Find where the given text appears and provide that cell's center as (x, y) coordinate. 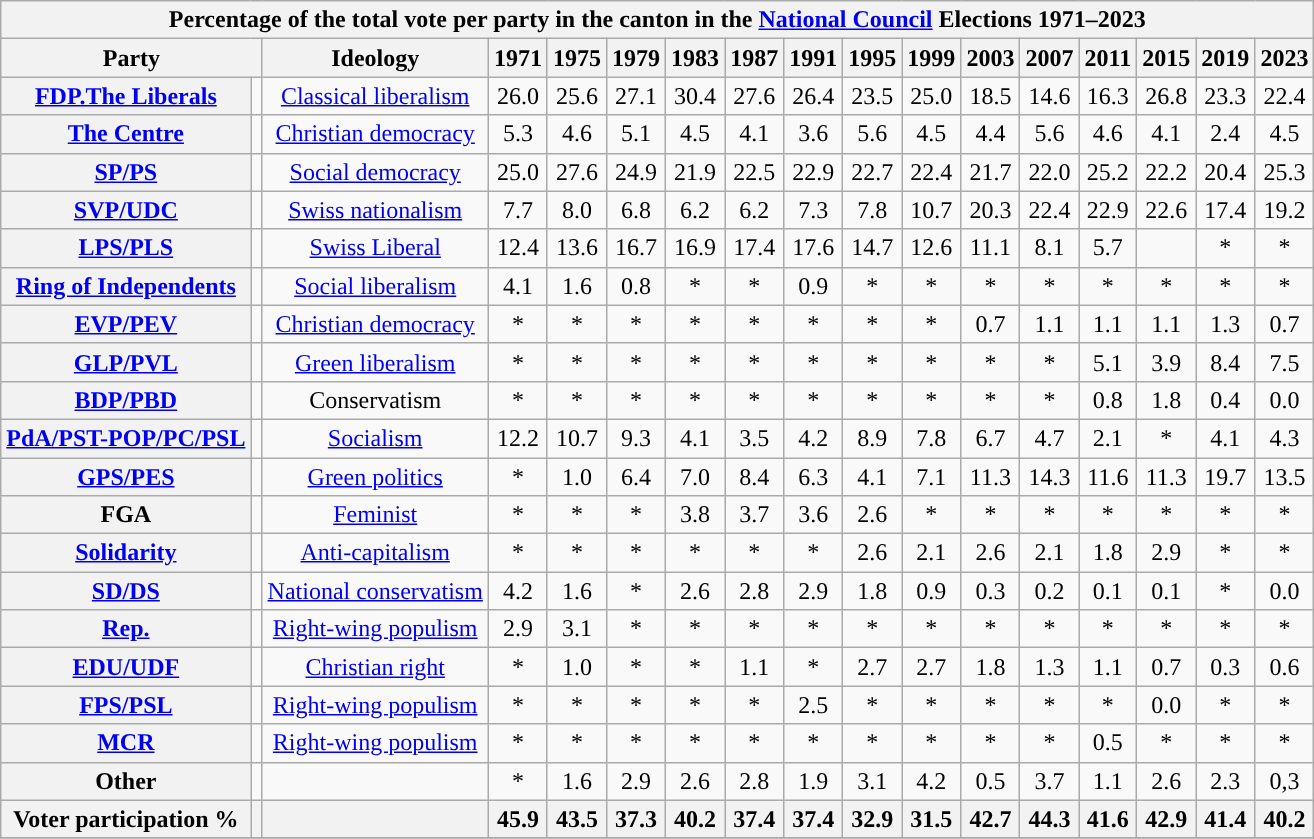
GPS/PES (126, 477)
5.3 (518, 134)
Social liberalism (375, 286)
1979 (636, 58)
8.0 (576, 210)
1975 (576, 58)
Voter participation % (126, 819)
3.9 (1166, 362)
7.3 (814, 210)
14.7 (872, 248)
43.5 (576, 819)
16.3 (1108, 96)
1.9 (814, 781)
National conservatism (375, 591)
30.4 (696, 96)
0.4 (1226, 400)
Rep. (126, 629)
22.7 (872, 172)
FGA (126, 515)
SD/DS (126, 591)
FDP.The Liberals (126, 96)
45.9 (518, 819)
20.3 (990, 210)
Feminist (375, 515)
1987 (754, 58)
7.5 (1284, 362)
7.7 (518, 210)
6.8 (636, 210)
FPS/PSL (126, 705)
32.9 (872, 819)
Ring of Independents (126, 286)
14.3 (1050, 477)
EDU/UDF (126, 667)
5.7 (1108, 248)
17.6 (814, 248)
8.9 (872, 438)
21.7 (990, 172)
41.6 (1108, 819)
Swiss nationalism (375, 210)
Green liberalism (375, 362)
1995 (872, 58)
Anti-capitalism (375, 553)
9.3 (636, 438)
Socialism (375, 438)
6.4 (636, 477)
Swiss Liberal (375, 248)
2.4 (1226, 134)
3.5 (754, 438)
Solidarity (126, 553)
19.7 (1226, 477)
13.5 (1284, 477)
Christian right (375, 667)
44.3 (1050, 819)
2023 (1284, 58)
12.6 (932, 248)
Social democracy (375, 172)
BDP/PBD (126, 400)
2015 (1166, 58)
Party (132, 58)
42.9 (1166, 819)
1971 (518, 58)
16.7 (636, 248)
24.9 (636, 172)
41.4 (1226, 819)
12.4 (518, 248)
SP/PS (126, 172)
26.0 (518, 96)
EVP/PEV (126, 324)
2003 (990, 58)
0.2 (1050, 591)
4.7 (1050, 438)
6.3 (814, 477)
22.2 (1166, 172)
4.3 (1284, 438)
7.0 (696, 477)
Green politics (375, 477)
Classical liberalism (375, 96)
23.3 (1226, 96)
18.5 (990, 96)
Conservatism (375, 400)
22.6 (1166, 210)
42.7 (990, 819)
16.9 (696, 248)
22.5 (754, 172)
2019 (1226, 58)
37.3 (636, 819)
26.8 (1166, 96)
2011 (1108, 58)
8.1 (1050, 248)
14.6 (1050, 96)
Other (126, 781)
0,3 (1284, 781)
Percentage of the total vote per party in the canton in the National Council Elections 1971–2023 (658, 20)
1983 (696, 58)
31.5 (932, 819)
GLP/PVL (126, 362)
21.9 (696, 172)
LPS/PLS (126, 248)
4.4 (990, 134)
PdA/PST-POP/PC/PSL (126, 438)
0.6 (1284, 667)
2.3 (1226, 781)
22.0 (1050, 172)
MCR (126, 743)
The Centre (126, 134)
11.6 (1108, 477)
25.6 (576, 96)
SVP/UDC (126, 210)
27.1 (636, 96)
25.3 (1284, 172)
Ideology (375, 58)
20.4 (1226, 172)
12.2 (518, 438)
6.7 (990, 438)
26.4 (814, 96)
13.6 (576, 248)
25.2 (1108, 172)
23.5 (872, 96)
7.1 (932, 477)
19.2 (1284, 210)
3.8 (696, 515)
11.1 (990, 248)
1999 (932, 58)
2.5 (814, 705)
2007 (1050, 58)
1991 (814, 58)
